Detect which cell encompasses the target text, then output its [X, Y] center coordinate. 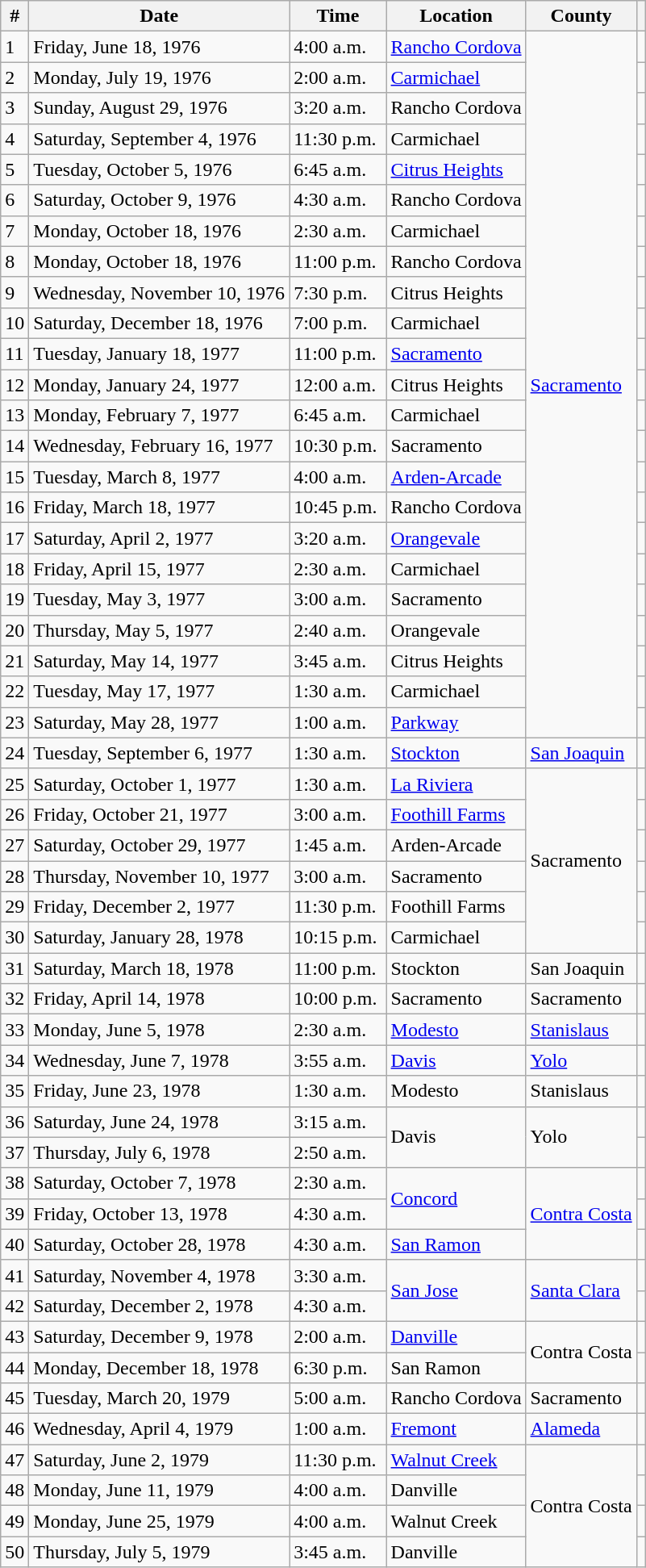
Monday, June 11, 1979 [160, 1491]
3:30 a.m. [338, 1275]
10:00 p.m. [338, 999]
Parkway [456, 722]
7:00 p.m. [338, 323]
10:30 p.m. [338, 446]
Saturday, September 4, 1976 [160, 139]
Tuesday, October 5, 1976 [160, 169]
Tuesday, May 17, 1977 [160, 692]
44 [15, 1368]
2 [15, 77]
La Riviera [456, 784]
12:00 a.m. [338, 385]
18 [15, 569]
42 [15, 1306]
25 [15, 784]
14 [15, 446]
23 [15, 722]
Saturday, May 14, 1977 [160, 661]
12 [15, 385]
Thursday, May 5, 1977 [160, 630]
Saturday, June 24, 1978 [160, 1122]
50 [15, 1552]
Wednesday, November 10, 1976 [160, 292]
Concord [456, 1198]
13 [15, 416]
Saturday, October 1, 1977 [160, 784]
26 [15, 814]
34 [15, 1060]
7 [15, 231]
Wednesday, June 7, 1978 [160, 1060]
6:30 p.m. [338, 1368]
Saturday, May 28, 1977 [160, 722]
5:00 a.m. [338, 1399]
Tuesday, September 6, 1977 [160, 753]
10:15 p.m. [338, 938]
San Jose [456, 1290]
Saturday, October 9, 1976 [160, 200]
Friday, October 13, 1978 [160, 1214]
Friday, April 15, 1977 [160, 569]
43 [15, 1336]
21 [15, 661]
19 [15, 600]
Tuesday, May 3, 1977 [160, 600]
Friday, June 23, 1978 [160, 1091]
41 [15, 1275]
31 [15, 968]
4 [15, 139]
Monday, June 5, 1978 [160, 1030]
Sunday, August 29, 1976 [160, 108]
39 [15, 1214]
# [15, 16]
Saturday, November 4, 1978 [160, 1275]
Monday, July 19, 1976 [160, 77]
Tuesday, March 8, 1977 [160, 477]
5 [15, 169]
Friday, March 18, 1977 [160, 508]
Saturday, March 18, 1978 [160, 968]
47 [15, 1460]
Saturday, April 2, 1977 [160, 538]
Thursday, July 6, 1978 [160, 1152]
Saturday, October 29, 1977 [160, 845]
28 [15, 876]
2:50 a.m. [338, 1152]
Date [160, 16]
Tuesday, March 20, 1979 [160, 1399]
Saturday, December 9, 1978 [160, 1336]
Wednesday, April 4, 1979 [160, 1429]
Tuesday, January 18, 1977 [160, 353]
2:40 a.m. [338, 630]
Friday, December 2, 1977 [160, 907]
Alameda [581, 1429]
46 [15, 1429]
8 [15, 261]
3:15 a.m. [338, 1122]
Monday, December 18, 1978 [160, 1368]
48 [15, 1491]
17 [15, 538]
Saturday, October 28, 1978 [160, 1244]
Monday, February 7, 1977 [160, 416]
27 [15, 845]
38 [15, 1183]
Friday, October 21, 1977 [160, 814]
3:55 a.m. [338, 1060]
6 [15, 200]
45 [15, 1399]
29 [15, 907]
Location [456, 16]
37 [15, 1152]
33 [15, 1030]
10 [15, 323]
40 [15, 1244]
Santa Clara [581, 1290]
11 [15, 353]
Thursday, November 10, 1977 [160, 876]
County [581, 16]
32 [15, 999]
Thursday, July 5, 1979 [160, 1552]
20 [15, 630]
Saturday, January 28, 1978 [160, 938]
Friday, April 14, 1978 [160, 999]
Saturday, December 18, 1976 [160, 323]
Monday, June 25, 1979 [160, 1521]
Saturday, December 2, 1978 [160, 1306]
Friday, June 18, 1976 [160, 47]
Monday, January 24, 1977 [160, 385]
24 [15, 753]
1 [15, 47]
10:45 p.m. [338, 508]
Time [338, 16]
Wednesday, February 16, 1977 [160, 446]
49 [15, 1521]
15 [15, 477]
Fremont [456, 1429]
3 [15, 108]
1:45 a.m. [338, 845]
30 [15, 938]
36 [15, 1122]
Saturday, October 7, 1978 [160, 1183]
16 [15, 508]
22 [15, 692]
35 [15, 1091]
7:30 p.m. [338, 292]
Saturday, June 2, 1979 [160, 1460]
9 [15, 292]
